Find where the given text appears and provide that cell's center as (X, Y) coordinate. 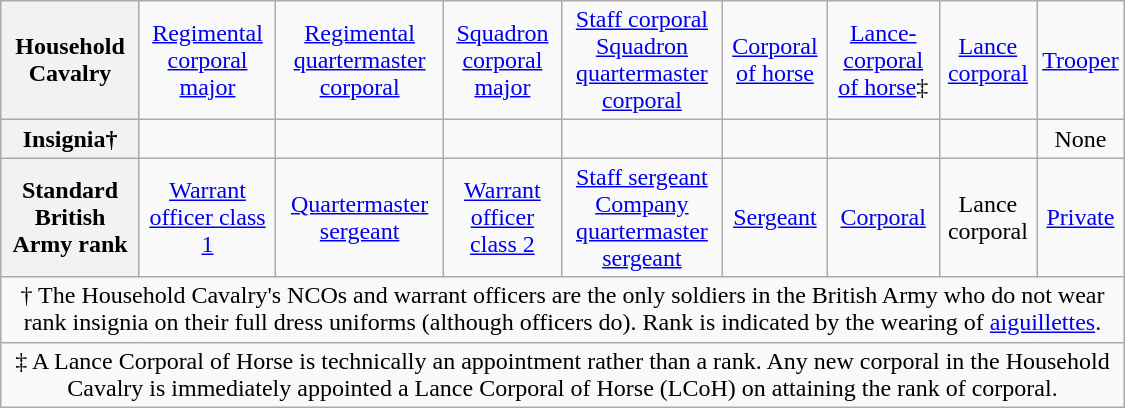
Staff sergeantCompany quartermaster sergeant (642, 218)
Private (1081, 218)
Trooper (1081, 60)
Household Cavalry (70, 60)
Corporal (883, 218)
Regimental quartermaster corporal (360, 60)
None (1081, 139)
Lance-corporal of horse‡ (883, 60)
Sergeant (776, 218)
Standard British Army rank (70, 218)
Corporal of horse (776, 60)
Staff corporalSquadron quartermaster corporal (642, 60)
Warrant officer class 2 (503, 218)
Squadron corporal major (503, 60)
Quartermaster sergeant (360, 218)
Insignia† (70, 139)
Regimental corporal major (207, 60)
Warrant officer class 1 (207, 218)
